Find where the given text appears and provide that cell's center as [x, y] coordinate. 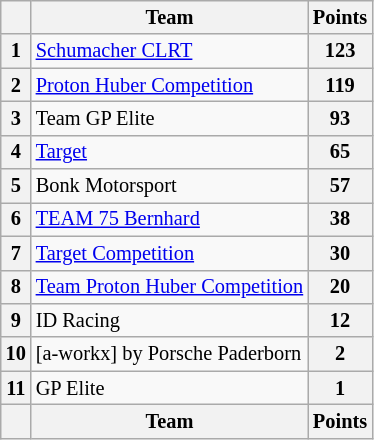
119 [340, 85]
6 [16, 219]
Proton Huber Competition [170, 85]
Schumacher CLRT [170, 51]
Team GP Elite [170, 118]
57 [340, 186]
Target Competition [170, 253]
12 [340, 320]
5 [16, 186]
9 [16, 320]
11 [16, 388]
4 [16, 152]
Team Proton Huber Competition [170, 287]
Target [170, 152]
65 [340, 152]
ID Racing [170, 320]
30 [340, 253]
20 [340, 287]
10 [16, 354]
123 [340, 51]
38 [340, 219]
[a-workx] by Porsche Paderborn [170, 354]
Bonk Motorsport [170, 186]
3 [16, 118]
93 [340, 118]
GP Elite [170, 388]
TEAM 75 Bernhard [170, 219]
8 [16, 287]
7 [16, 253]
